Search for the cell housing the specified text and yield its (X, Y) center coordinate. 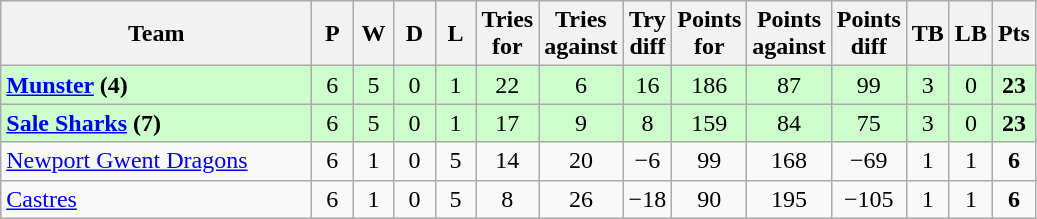
Try diff (648, 34)
Tries for (508, 34)
Munster (4) (156, 85)
26 (581, 199)
Points diff (868, 34)
90 (710, 199)
17 (508, 123)
Tries against (581, 34)
D (414, 34)
159 (710, 123)
−6 (648, 161)
−69 (868, 161)
16 (648, 85)
87 (789, 85)
168 (789, 161)
Pts (1014, 34)
−18 (648, 199)
Team (156, 34)
195 (789, 199)
W (374, 34)
22 (508, 85)
84 (789, 123)
Castres (156, 199)
14 (508, 161)
9 (581, 123)
TB (928, 34)
Points against (789, 34)
L (456, 34)
Newport Gwent Dragons (156, 161)
Sale Sharks (7) (156, 123)
P (332, 34)
20 (581, 161)
75 (868, 123)
Points for (710, 34)
186 (710, 85)
LB (970, 34)
−105 (868, 199)
